From the cell containing the given text, extract its center point as [X, Y] coordinate. 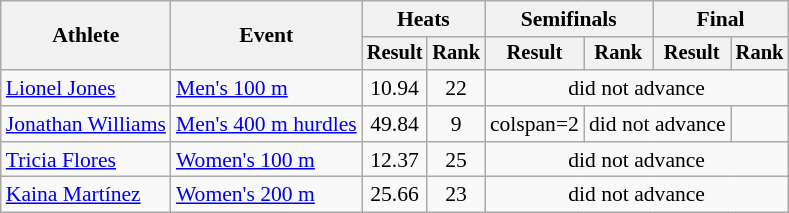
colspan=2 [534, 124]
25 [456, 160]
Women's 200 m [266, 195]
Men's 400 m hurdles [266, 124]
Lionel Jones [86, 88]
10.94 [395, 88]
Final [721, 19]
23 [456, 195]
Athlete [86, 36]
Tricia Flores [86, 160]
Event [266, 36]
Women's 100 m [266, 160]
Semifinals [569, 19]
22 [456, 88]
Men's 100 m [266, 88]
12.37 [395, 160]
Heats [424, 19]
25.66 [395, 195]
9 [456, 124]
49.84 [395, 124]
Jonathan Williams [86, 124]
Kaina Martínez [86, 195]
